Pinpoint the cell where the given text exists, returning its (X, Y) midpoint coordinate. 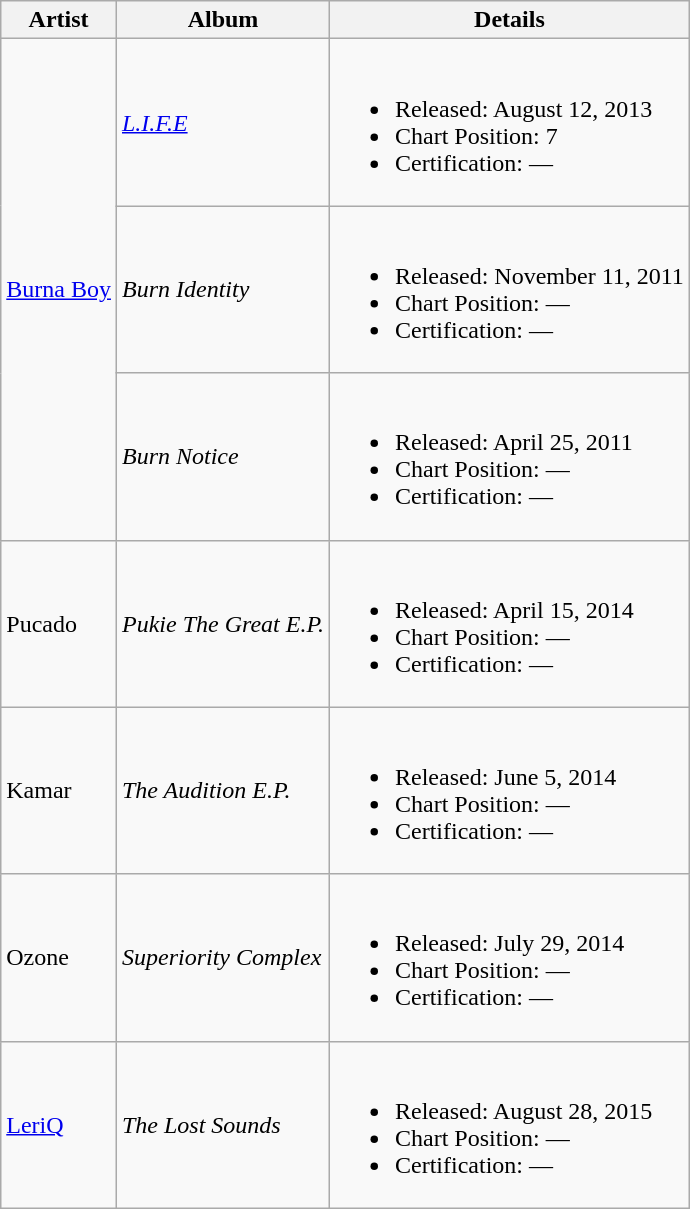
The Lost Sounds (222, 1124)
Pucado (59, 624)
Ozone (59, 958)
Burn Notice (222, 456)
Released: April 15, 2014Chart Position: —Certification: — (510, 624)
Artist (59, 20)
Released: August 12, 2013Chart Position: 7Certification: — (510, 122)
The Audition E.P. (222, 790)
Burn Identity (222, 290)
Superiority Complex (222, 958)
LeriQ (59, 1124)
Album (222, 20)
Released: August 28, 2015Chart Position: —Certification: — (510, 1124)
Pukie The Great E.P. (222, 624)
Released: June 5, 2014Chart Position: —Certification: — (510, 790)
L.I.F.E (222, 122)
Details (510, 20)
Burna Boy (59, 290)
Released: November 11, 2011Chart Position: —Certification: — (510, 290)
Released: April 25, 2011Chart Position: —Certification: — (510, 456)
Released: July 29, 2014Chart Position: —Certification: — (510, 958)
Kamar (59, 790)
